Identify which cell holds the provided text, then report its (X, Y) central coordinate. 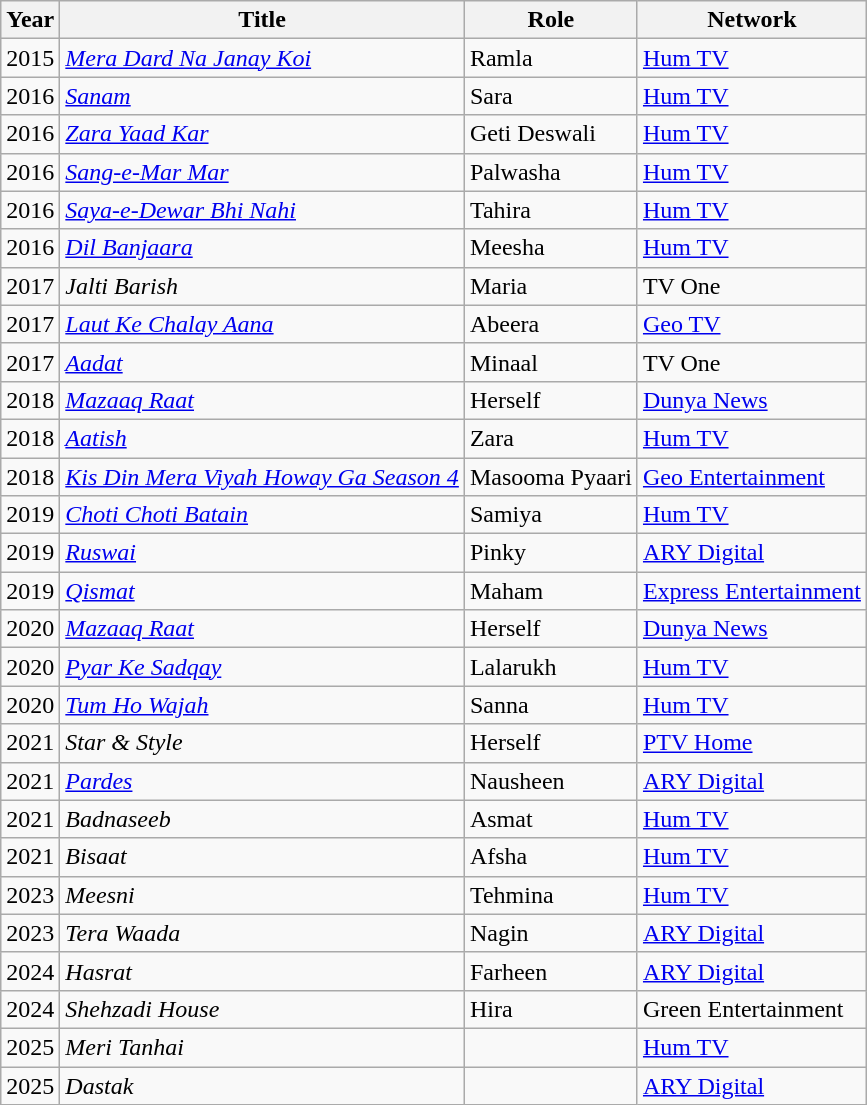
Tahira (550, 210)
Nagin (550, 933)
Meri Tanhai (262, 1047)
Laut Ke Chalay Aana (262, 324)
Nausheen (550, 781)
Bisaat (262, 857)
Jalti Barish (262, 286)
Hasrat (262, 971)
Tera Waada (262, 933)
Zara (550, 438)
Express Entertainment (752, 591)
Geti Deswali (550, 134)
Samiya (550, 515)
Qismat (262, 591)
Maham (550, 591)
Ruswai (262, 553)
Pardes (262, 781)
Title (262, 20)
Network (752, 20)
Farheen (550, 971)
Masooma Pyaari (550, 477)
Lalarukh (550, 667)
Zara Yaad Kar (262, 134)
Dastak (262, 1085)
Pinky (550, 553)
Aadat (262, 362)
Palwasha (550, 172)
Tum Ho Wajah (262, 705)
2015 (30, 58)
Green Entertainment (752, 1009)
Role (550, 20)
Badnaseeb (262, 819)
Sang-e-Mar Mar (262, 172)
Geo TV (752, 324)
Geo Entertainment (752, 477)
Sanam (262, 96)
Year (30, 20)
Pyar Ke Sadqay (262, 667)
Tehmina (550, 895)
Aatish (262, 438)
Minaal (550, 362)
Shehzadi House (262, 1009)
Dil Banjaara (262, 248)
Sara (550, 96)
Saya-e-Dewar Bhi Nahi (262, 210)
Ramla (550, 58)
PTV Home (752, 743)
Star & Style (262, 743)
Hira (550, 1009)
Meesha (550, 248)
Kis Din Mera Viyah Howay Ga Season 4 (262, 477)
Abeera (550, 324)
Meesni (262, 895)
Sanna (550, 705)
Afsha (550, 857)
Asmat (550, 819)
Maria (550, 286)
Choti Choti Batain (262, 515)
Mera Dard Na Janay Koi (262, 58)
